Detect which cell encompasses the target text, then output its [x, y] center coordinate. 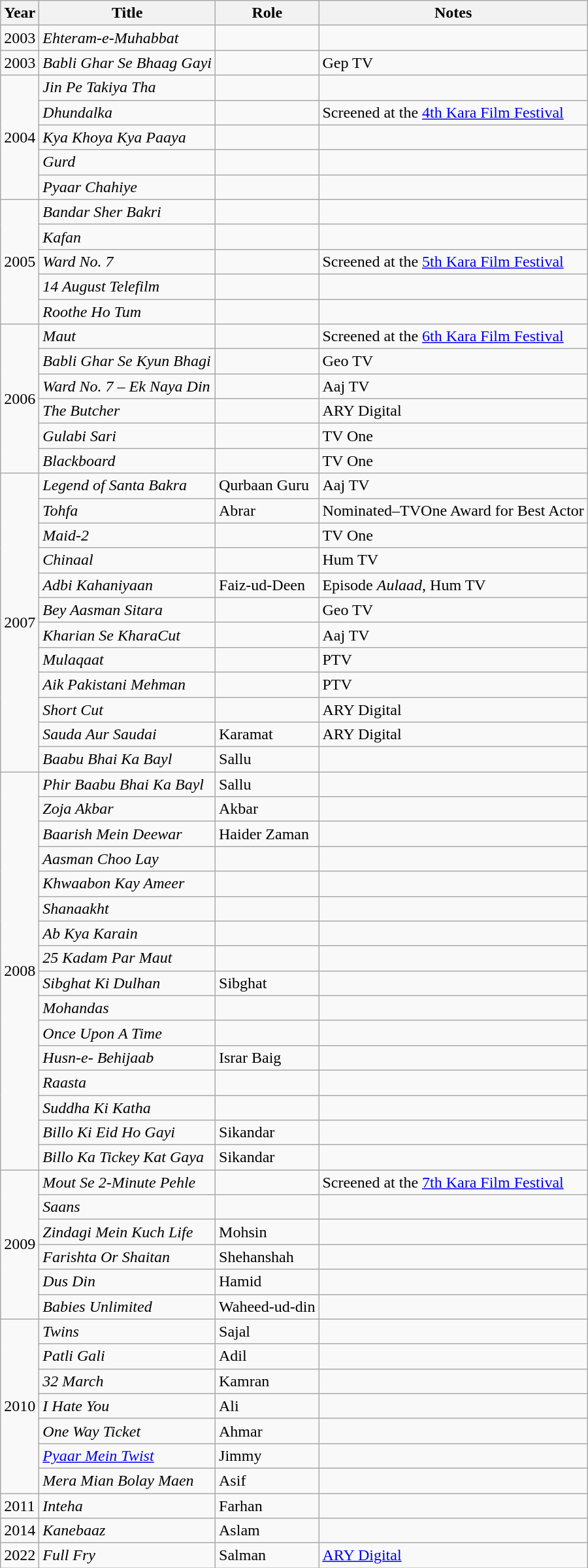
2007 [20, 622]
Screened at the 6th Kara Film Festival [453, 337]
2006 [20, 399]
Title [127, 13]
Notes [453, 13]
Blackboard [127, 461]
Role [267, 13]
Baarish Mein Deewar [127, 834]
Dhundalka [127, 112]
Pyaar Mein Twist [127, 1456]
Kamran [267, 1381]
2005 [20, 261]
Shanaakht [127, 909]
2022 [20, 1556]
Legend of Santa Bakra [127, 486]
2009 [20, 1244]
Phir Baabu Bhai Ka Bayl [127, 784]
Farishta Or Shaitan [127, 1257]
Akbar [267, 809]
Israr Baig [267, 1058]
Adbi Kahaniyaan [127, 585]
Aslam [267, 1531]
2008 [20, 971]
Kya Khoya Kya Paaya [127, 137]
Mohsin [267, 1232]
Raasta [127, 1082]
Gulabi Sari [127, 436]
Bey Aasman Sitara [127, 610]
Sauda Aur Saudai [127, 735]
Mera Mian Bolay Maen [127, 1480]
Zoja Akbar [127, 809]
Aik Pakistani Mehman [127, 684]
Sibghat Ki Dulhan [127, 983]
Full Fry [127, 1556]
The Butcher [127, 411]
Baabu Bhai Ka Bayl [127, 759]
Sajal [267, 1331]
I Hate You [127, 1406]
Chinaal [127, 560]
Khwaabon Kay Ameer [127, 884]
2010 [20, 1406]
Patli Gali [127, 1356]
Ehteram-e-Muhabbat [127, 38]
Suddha Ki Katha [127, 1108]
Kafan [127, 237]
Abrar [267, 510]
Babli Ghar Se Bhaag Gayi [127, 63]
Farhan [267, 1505]
Qurbaan Guru [267, 486]
Zindagi Mein Kuch Life [127, 1232]
Screened at the 5th Kara Film Festival [453, 261]
Gurd [127, 162]
Ward No. 7 [127, 261]
Hamid [267, 1282]
Kanebaaz [127, 1531]
Babli Ghar Se Kyun Bhagi [127, 361]
Mulaqaat [127, 659]
2014 [20, 1531]
Billo Ki Eid Ho Gayi [127, 1133]
Short Cut [127, 709]
Jimmy [267, 1456]
Mohandas [127, 1008]
32 March [127, 1381]
Babies Unlimited [127, 1307]
14 August Telefilm [127, 286]
Bandar Sher Bakri [127, 212]
Roothe Ho Tum [127, 312]
Haider Zaman [267, 834]
Mout Se 2-Minute Pehle [127, 1182]
Adil [267, 1356]
Karamat [267, 735]
Salman [267, 1556]
Twins [127, 1331]
Hum TV [453, 560]
Episode Aulaad, Hum TV [453, 585]
Tohfa [127, 510]
Pyaar Chahiye [127, 187]
Billo Ka Tickey Kat Gaya [127, 1158]
Year [20, 13]
Ali [267, 1406]
Asif [267, 1480]
Aasman Choo Lay [127, 859]
Faiz-ud-Deen [267, 585]
Saans [127, 1207]
Maid-2 [127, 535]
Ahmar [267, 1431]
Dus Din [127, 1282]
2011 [20, 1505]
Screened at the 7th Kara Film Festival [453, 1182]
2004 [20, 137]
Maut [127, 337]
Kharian Se KharaCut [127, 635]
Husn-e- Behijaab [127, 1058]
Sibghat [267, 983]
Once Upon A Time [127, 1033]
Gep TV [453, 63]
Waheed-ud-din [267, 1307]
Jin Pe Takiya Tha [127, 88]
Inteha [127, 1505]
25 Kadam Par Maut [127, 958]
Shehanshah [267, 1257]
Nominated–TVOne Award for Best Actor [453, 510]
One Way Ticket [127, 1431]
Ab Kya Karain [127, 933]
Ward No. 7 – Ek Naya Din [127, 386]
Screened at the 4th Kara Film Festival [453, 112]
